Determine the [x, y] coordinate at the center of the cell enclosing the given text.  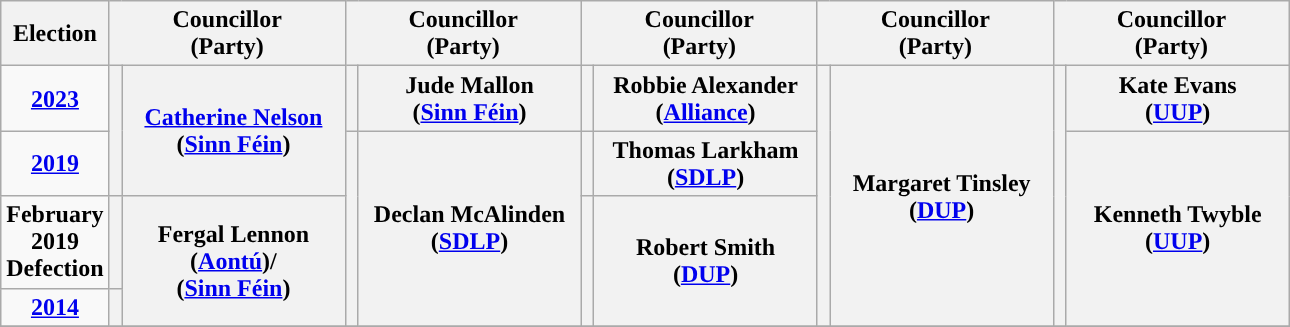
2019 [55, 164]
Robbie Alexander (Alliance) [706, 98]
2014 [55, 307]
February 2019 Defection [55, 242]
Election [55, 34]
Thomas Larkham (SDLP) [706, 164]
Catherine Nelson (Sinn Féin) [234, 131]
Declan McAlinden (SDLP) [470, 228]
Margaret Tinsley (DUP) [942, 196]
Kate Evans (UUP) [1178, 98]
Kenneth Twyble (UUP) [1178, 228]
Robert Smith (DUP) [706, 261]
2023 [55, 98]
Jude Mallon (Sinn Féin) [470, 98]
Fergal Lennon (Aontú)/ (Sinn Féin) [234, 261]
